From the cell containing the given text, extract its center point as [X, Y] coordinate. 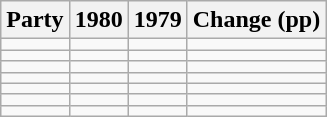
Party [35, 20]
1979 [158, 20]
1980 [98, 20]
Change (pp) [256, 20]
